Find where the given text appears and provide that cell's center as (x, y) coordinate. 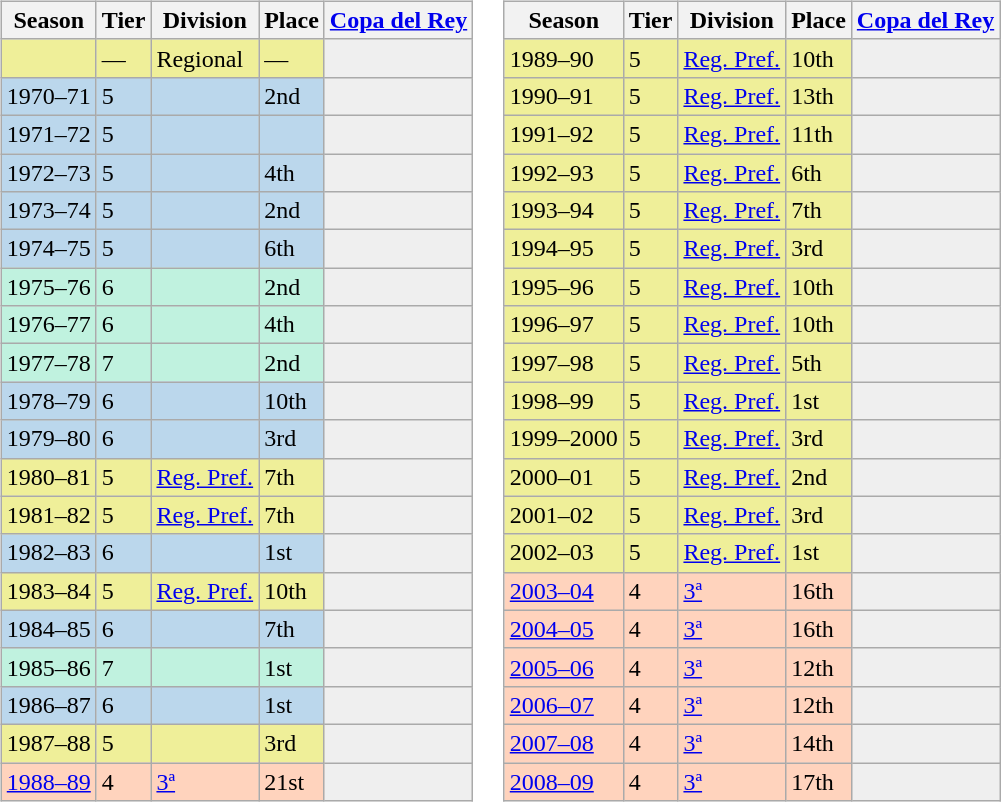
2006–07 (564, 705)
1992–93 (564, 173)
17th (819, 781)
2002–03 (564, 553)
1970–71 (48, 96)
5th (819, 363)
1977–78 (48, 363)
1980–81 (48, 477)
1989–90 (564, 58)
1998–99 (564, 401)
1991–92 (564, 134)
1984–85 (48, 629)
2007–08 (564, 743)
2005–06 (564, 667)
2001–02 (564, 515)
1974–75 (48, 249)
1978–79 (48, 401)
1973–74 (48, 211)
1999–2000 (564, 439)
2003–04 (564, 591)
21st (292, 781)
2000–01 (564, 477)
1993–94 (564, 211)
1995–96 (564, 287)
1982–83 (48, 553)
1986–87 (48, 705)
1972–73 (48, 173)
1996–97 (564, 325)
Regional (205, 58)
1976–77 (48, 325)
1975–76 (48, 287)
11th (819, 134)
1997–98 (564, 363)
1990–91 (564, 96)
1994–95 (564, 249)
2004–05 (564, 629)
1987–88 (48, 743)
1981–82 (48, 515)
2008–09 (564, 781)
1979–80 (48, 439)
1988–89 (48, 781)
13th (819, 96)
1983–84 (48, 591)
1971–72 (48, 134)
1985–86 (48, 667)
14th (819, 743)
